Pinpoint the cell where the given text exists, returning its [X, Y] midpoint coordinate. 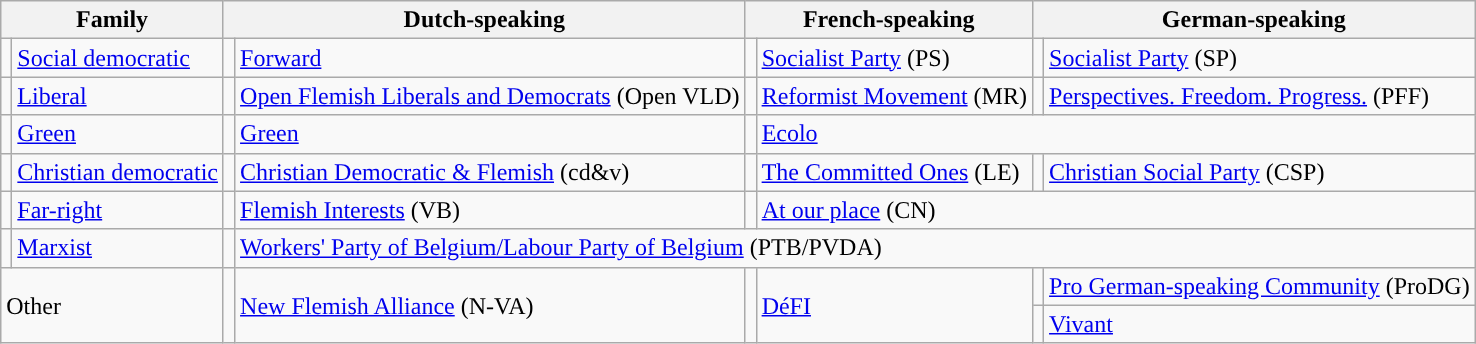
Christian Democratic & Flemish (cd&v) [490, 172]
The Committed Ones (LE) [894, 172]
Open Flemish Liberals and Democrats (Open VLD) [490, 96]
Flemish Interests (VB) [490, 210]
Marxist [118, 248]
Pro German-speaking Community (ProDG) [1260, 286]
Ecolo [1116, 134]
Other [112, 305]
Socialist Party (SP) [1260, 58]
DéFI [894, 305]
French-speaking [888, 20]
At our place (CN) [1116, 210]
Social democratic [118, 58]
Family [112, 20]
German-speaking [1254, 20]
Liberal [118, 96]
Christian Social Party (CSP) [1260, 172]
New Flemish Alliance (N-VA) [490, 305]
Workers' Party of Belgium/Labour Party of Belgium (PTB/PVDA) [856, 248]
Christian democratic [118, 172]
Perspectives. Freedom. Progress. (PFF) [1260, 96]
Socialist Party (PS) [894, 58]
Dutch-speaking [484, 20]
Reformist Movement (MR) [894, 96]
Forward [490, 58]
Vivant [1260, 324]
Far-right [118, 210]
